Detect which cell encompasses the target text, then output its [X, Y] center coordinate. 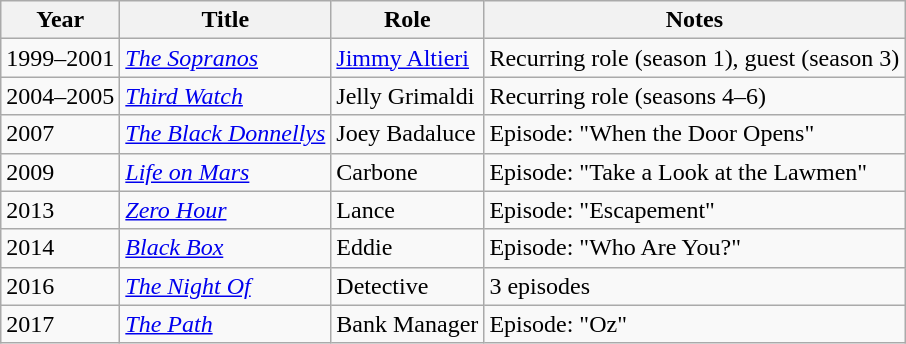
Jelly Grimaldi [408, 96]
Episode: "Who Are You?" [694, 248]
2014 [60, 248]
2004–2005 [60, 96]
The Night Of [226, 286]
Episode: "Take a Look at the Lawmen" [694, 172]
Life on Mars [226, 172]
Year [60, 20]
Jimmy Altieri [408, 58]
Third Watch [226, 96]
Recurring role (season 1), guest (season 3) [694, 58]
Joey Badaluce [408, 134]
2017 [60, 324]
Episode: "When the Door Opens" [694, 134]
The Black Donnellys [226, 134]
Notes [694, 20]
Lance [408, 210]
Title [226, 20]
1999–2001 [60, 58]
Episode: "Escapement" [694, 210]
The Path [226, 324]
Carbone [408, 172]
Bank Manager [408, 324]
Role [408, 20]
Black Box [226, 248]
2016 [60, 286]
The Sopranos [226, 58]
3 episodes [694, 286]
2007 [60, 134]
2009 [60, 172]
Episode: "Oz" [694, 324]
Detective [408, 286]
Zero Hour [226, 210]
2013 [60, 210]
Eddie [408, 248]
Recurring role (seasons 4–6) [694, 96]
